Pinpoint the cell where the given text exists, returning its [x, y] midpoint coordinate. 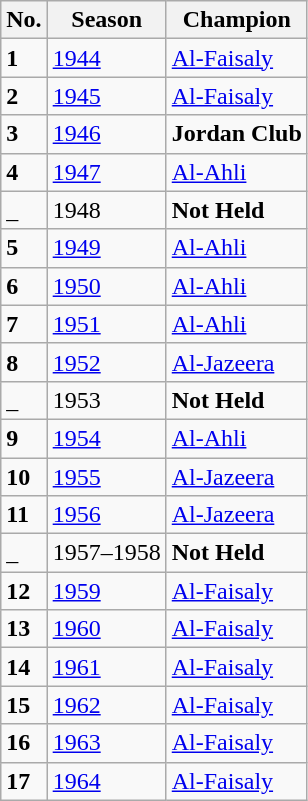
1948 [106, 210]
1959 [106, 591]
Season [106, 20]
1956 [106, 515]
17 [24, 781]
16 [24, 743]
11 [24, 515]
15 [24, 705]
9 [24, 438]
Jordan Club [236, 134]
1952 [106, 362]
1947 [106, 172]
1946 [106, 134]
8 [24, 362]
No. [24, 20]
13 [24, 629]
1950 [106, 286]
6 [24, 286]
7 [24, 324]
4 [24, 172]
1960 [106, 629]
1957–1958 [106, 553]
5 [24, 248]
1955 [106, 477]
1949 [106, 248]
1962 [106, 705]
1944 [106, 58]
1 [24, 58]
10 [24, 477]
1945 [106, 96]
1951 [106, 324]
1963 [106, 743]
1961 [106, 667]
3 [24, 134]
1964 [106, 781]
12 [24, 591]
1953 [106, 400]
1954 [106, 438]
2 [24, 96]
Champion [236, 20]
14 [24, 667]
